Identify which cell holds the provided text, then report its [x, y] central coordinate. 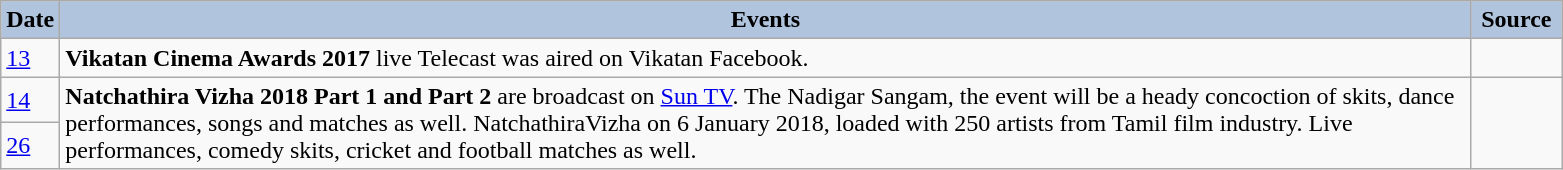
Vikatan Cinema Awards 2017 live Telecast was aired on Vikatan Facebook. [766, 58]
Events [766, 20]
13 [30, 58]
14 [30, 100]
Date [30, 20]
Source [1516, 20]
26 [30, 146]
